From the cell containing the given text, extract its center point as [x, y] coordinate. 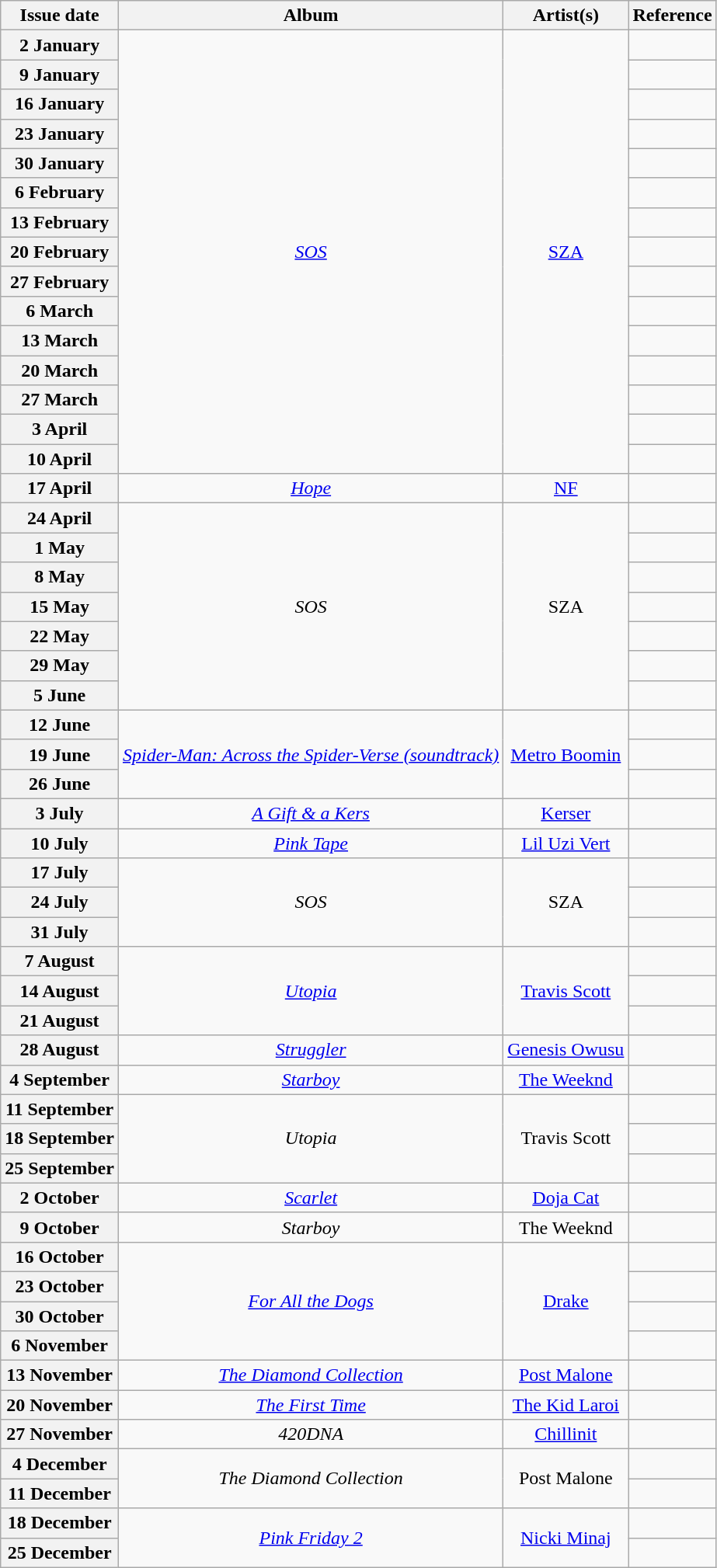
Pink Tape [311, 843]
4 September [60, 1080]
Issue date [60, 16]
6 November [60, 1346]
15 May [60, 607]
28 August [60, 1050]
5 June [60, 695]
Drake [566, 1301]
13 November [60, 1375]
1 May [60, 548]
NF [566, 488]
3 April [60, 429]
Lil Uzi Vert [566, 843]
11 September [60, 1109]
27 February [60, 281]
Scarlet [311, 1198]
20 November [60, 1405]
6 March [60, 311]
Chillinit [566, 1434]
Hope [311, 488]
Doja Cat [566, 1198]
23 January [60, 134]
16 October [60, 1257]
Spider-Man: Across the Spider-Verse (soundtrack) [311, 754]
18 December [60, 1523]
Album [311, 16]
25 September [60, 1168]
A Gift & a Kers [311, 813]
For All the Dogs [311, 1301]
Kerser [566, 813]
6 February [60, 193]
22 May [60, 636]
20 March [60, 370]
31 July [60, 932]
Artist(s) [566, 16]
24 July [60, 902]
24 April [60, 518]
12 June [60, 725]
7 August [60, 961]
The First Time [311, 1405]
10 July [60, 843]
16 January [60, 104]
Metro Boomin [566, 754]
30 October [60, 1316]
18 September [60, 1139]
Pink Friday 2 [311, 1538]
Genesis Owusu [566, 1050]
27 March [60, 400]
20 February [60, 252]
2 October [60, 1198]
Struggler [311, 1050]
21 August [60, 1020]
30 January [60, 163]
26 June [60, 784]
19 June [60, 754]
4 December [60, 1464]
13 March [60, 340]
420DNA [311, 1434]
Reference [673, 16]
8 May [60, 577]
Nicki Minaj [566, 1538]
29 May [60, 666]
13 February [60, 222]
27 November [60, 1434]
10 April [60, 459]
23 October [60, 1286]
The Kid Laroi [566, 1405]
2 January [60, 45]
3 July [60, 813]
9 October [60, 1227]
11 December [60, 1493]
9 January [60, 75]
25 December [60, 1552]
17 April [60, 488]
17 July [60, 873]
14 August [60, 991]
